Extract the (X, Y) coordinate from the center of the cell holding the provided text.  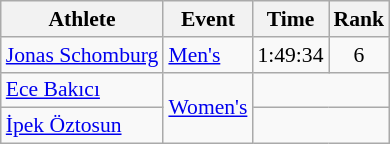
Women's (208, 108)
Event (208, 19)
Athlete (82, 19)
6 (360, 55)
Rank (360, 19)
1:49:34 (290, 55)
İpek Öztosun (82, 126)
Jonas Schomburg (82, 55)
Time (290, 19)
Ece Bakıcı (82, 90)
Men's (208, 55)
